Pinpoint the cell where the given text exists, returning its (X, Y) midpoint coordinate. 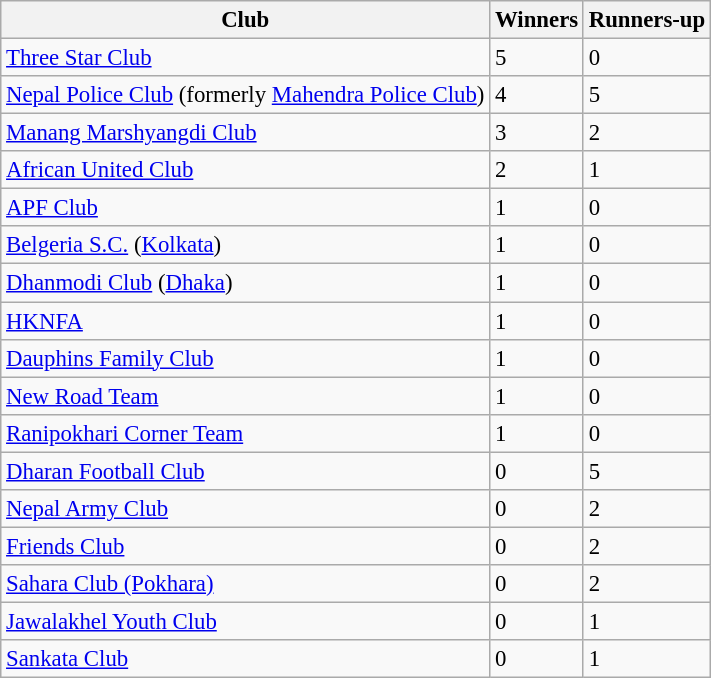
Nepal Army Club (246, 509)
Runners-up (646, 20)
Three Star Club (246, 58)
Manang Marshyangdi Club (246, 133)
HKNFA (246, 321)
African United Club (246, 170)
Friends Club (246, 546)
APF Club (246, 208)
Nepal Police Club (formerly Mahendra Police Club) (246, 95)
Club (246, 20)
Ranipokhari Corner Team (246, 433)
Belgeria S.C. (Kolkata) (246, 245)
Dharan Football Club (246, 471)
Jawalakhel Youth Club (246, 621)
Sahara Club (Pokhara) (246, 584)
Dauphins Family Club (246, 358)
4 (537, 95)
New Road Team (246, 396)
Sankata Club (246, 659)
Winners (537, 20)
Dhanmodi Club (Dhaka) (246, 283)
3 (537, 133)
